Return the [x, y] coordinate for the center point of the cell that contains the specified text.  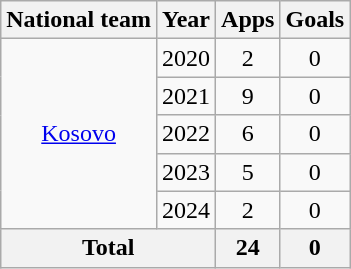
6 [248, 134]
9 [248, 96]
2020 [186, 58]
National team [79, 20]
24 [248, 248]
2024 [186, 210]
Goals [315, 20]
2021 [186, 96]
2023 [186, 172]
Kosovo [79, 134]
Year [186, 20]
Apps [248, 20]
5 [248, 172]
2022 [186, 134]
Total [108, 248]
